Search for the cell housing the specified text and yield its [x, y] center coordinate. 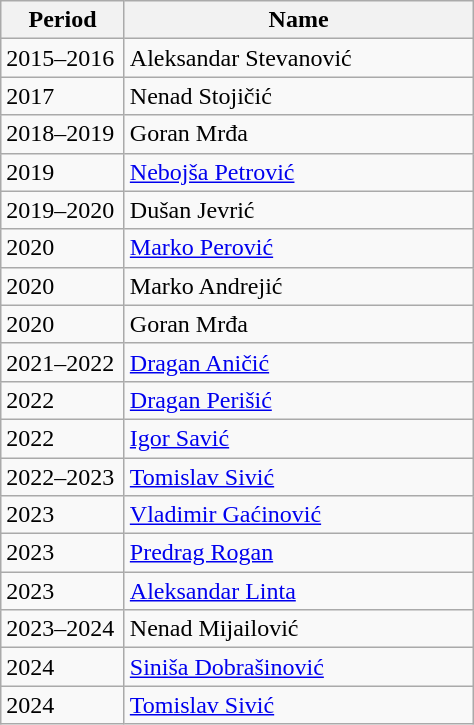
Period [63, 20]
Igor Savić [298, 438]
2021–2022 [63, 362]
Marko Andrejić [298, 286]
Dušan Jevrić [298, 210]
Predrag Rogan [298, 553]
2019–2020 [63, 210]
Vladimir Gaćinović [298, 515]
Aleksandar Linta [298, 591]
2023–2024 [63, 629]
2019 [63, 172]
Nebojša Petrović [298, 172]
Nenad Stojičić [298, 96]
Aleksandar Stevanović [298, 58]
2017 [63, 96]
2022–2023 [63, 477]
Marko Perović [298, 248]
Dragan Aničić [298, 362]
2018–2019 [63, 134]
Siniša Dobrašinović [298, 667]
Nenad Mijailović [298, 629]
Name [298, 20]
2015–2016 [63, 58]
Dragan Perišić [298, 400]
